Return [X, Y] of the center of cell containing provided text 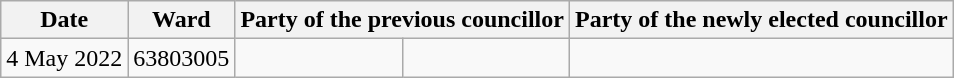
Date [64, 20]
Party of the previous councillor [402, 20]
Ward [182, 20]
63803005 [182, 58]
4 May 2022 [64, 58]
Party of the newly elected councillor [761, 20]
